Find where the given text appears and provide that cell's center as (x, y) coordinate. 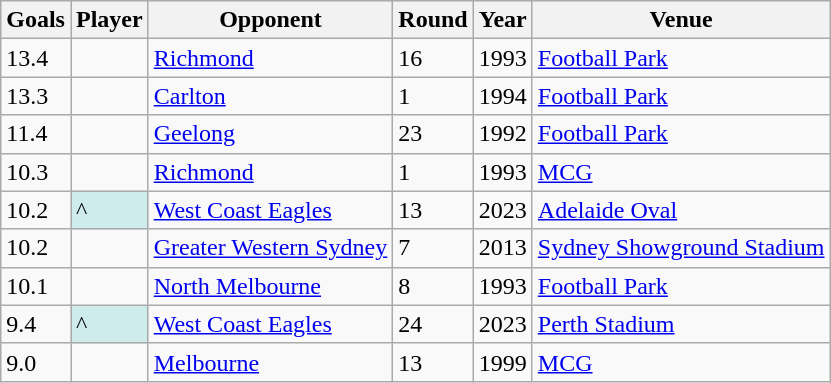
8 (433, 286)
13.4 (36, 58)
Sydney Showground Stadium (681, 248)
1994 (502, 96)
Geelong (270, 134)
Goals (36, 20)
9.4 (36, 324)
13.3 (36, 96)
16 (433, 58)
10.1 (36, 286)
Perth Stadium (681, 324)
North Melbourne (270, 286)
24 (433, 324)
Round (433, 20)
Melbourne (270, 362)
10.3 (36, 172)
11.4 (36, 134)
9.0 (36, 362)
1992 (502, 134)
Greater Western Sydney (270, 248)
Adelaide Oval (681, 210)
Venue (681, 20)
1999 (502, 362)
Year (502, 20)
23 (433, 134)
Player (109, 20)
2013 (502, 248)
Opponent (270, 20)
7 (433, 248)
Carlton (270, 96)
